Extract the (X, Y) coordinate from the center of the cell holding the provided text.  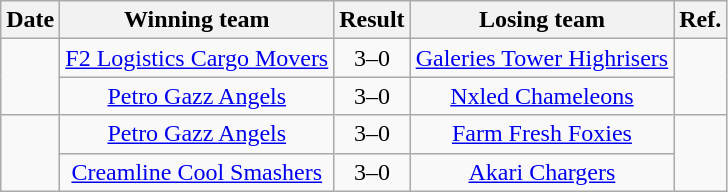
Date (30, 20)
Creamline Cool Smashers (197, 172)
F2 Logistics Cargo Movers (197, 58)
Ref. (700, 20)
Farm Fresh Foxies (542, 134)
Nxled Chameleons (542, 96)
Akari Chargers (542, 172)
Losing team (542, 20)
Result (372, 20)
Galeries Tower Highrisers (542, 58)
Winning team (197, 20)
